Capture the cell that displays the provided text and extract its (X, Y) central coordinate. 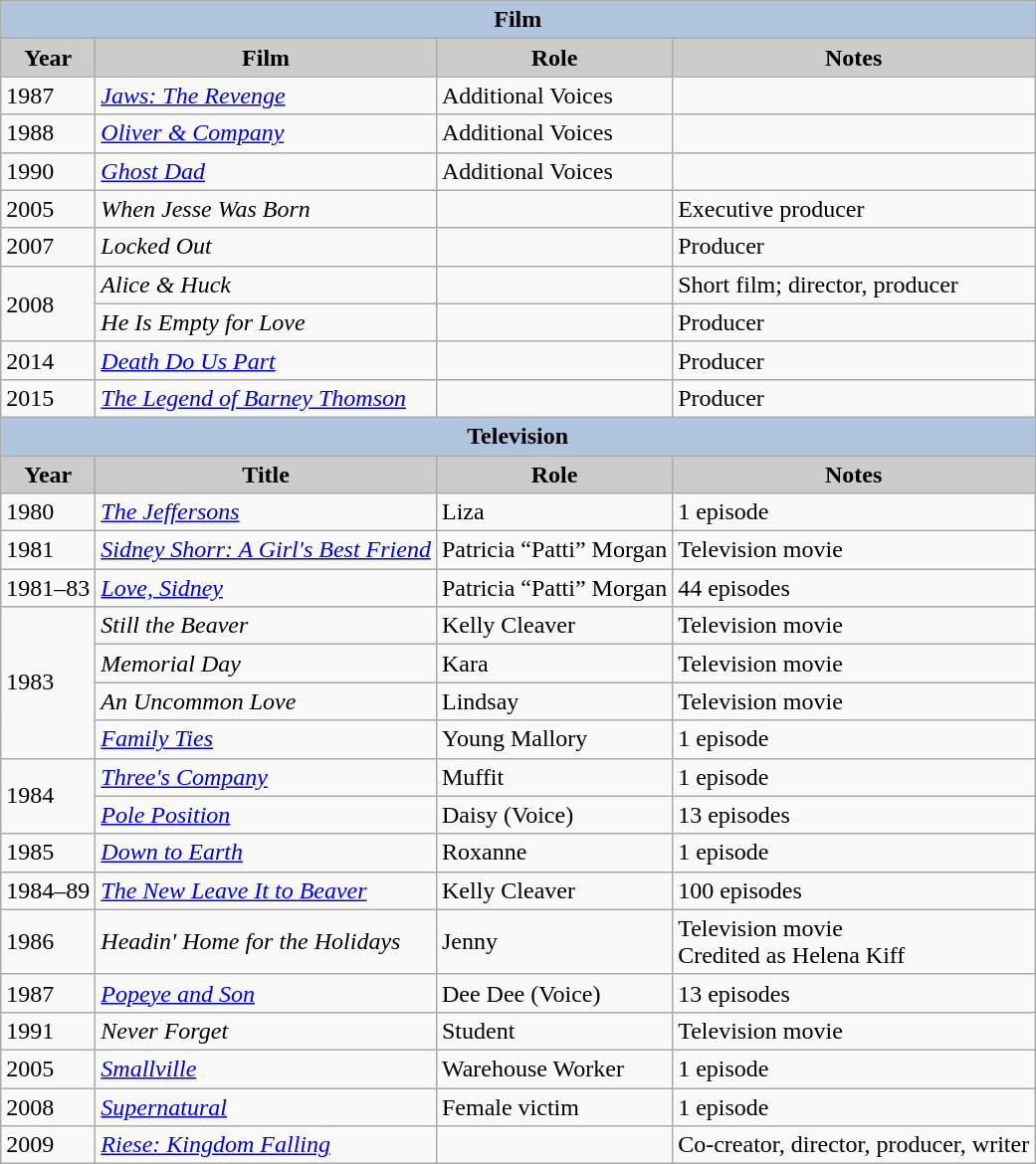
1984 (48, 796)
Jenny (553, 941)
Kara (553, 664)
Title (267, 475)
Locked Out (267, 247)
Short film; director, producer (854, 285)
Lindsay (553, 701)
Executive producer (854, 209)
1980 (48, 512)
The Jeffersons (267, 512)
Oliver & Company (267, 133)
2015 (48, 398)
1988 (48, 133)
Television movieCredited as Helena Kiff (854, 941)
Alice & Huck (267, 285)
When Jesse Was Born (267, 209)
Daisy (Voice) (553, 815)
100 episodes (854, 890)
Liza (553, 512)
An Uncommon Love (267, 701)
Still the Beaver (267, 626)
1981 (48, 550)
2007 (48, 247)
Memorial Day (267, 664)
Three's Company (267, 777)
Riese: Kingdom Falling (267, 1145)
1991 (48, 1031)
Warehouse Worker (553, 1068)
1983 (48, 682)
1985 (48, 853)
1986 (48, 941)
He Is Empty for Love (267, 322)
Female victim (553, 1107)
Roxanne (553, 853)
Young Mallory (553, 739)
Popeye and Son (267, 993)
Death Do Us Part (267, 360)
Ghost Dad (267, 171)
Student (553, 1031)
Supernatural (267, 1107)
The New Leave It to Beaver (267, 890)
Down to Earth (267, 853)
Pole Position (267, 815)
2014 (48, 360)
1990 (48, 171)
Television (518, 436)
Jaws: The Revenge (267, 96)
Muffit (553, 777)
44 episodes (854, 588)
Headin' Home for the Holidays (267, 941)
Sidney Shorr: A Girl's Best Friend (267, 550)
Love, Sidney (267, 588)
Family Ties (267, 739)
Co-creator, director, producer, writer (854, 1145)
The Legend of Barney Thomson (267, 398)
2009 (48, 1145)
Smallville (267, 1068)
1981–83 (48, 588)
Never Forget (267, 1031)
Dee Dee (Voice) (553, 993)
1984–89 (48, 890)
